Pinpoint the cell where the given text exists, returning its (x, y) midpoint coordinate. 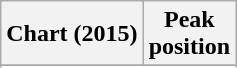
Peakposition (189, 34)
Chart (2015) (72, 34)
